Capture the cell that displays the provided text and extract its (X, Y) central coordinate. 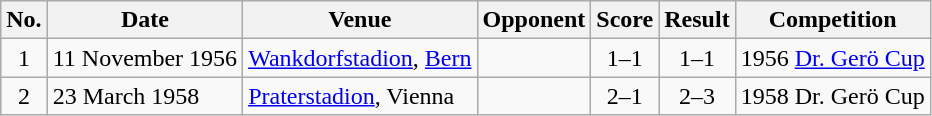
Venue (360, 20)
11 November 1956 (144, 58)
Opponent (534, 20)
Praterstadion, Vienna (360, 96)
2–1 (625, 96)
Wankdorfstadion, Bern (360, 58)
No. (24, 20)
2 (24, 96)
1956 Dr. Gerö Cup (832, 58)
1958 Dr. Gerö Cup (832, 96)
Score (625, 20)
Date (144, 20)
Result (697, 20)
1 (24, 58)
2–3 (697, 96)
Competition (832, 20)
23 March 1958 (144, 96)
